Output the [x, y] coordinate of the center of the cell containing the given text.  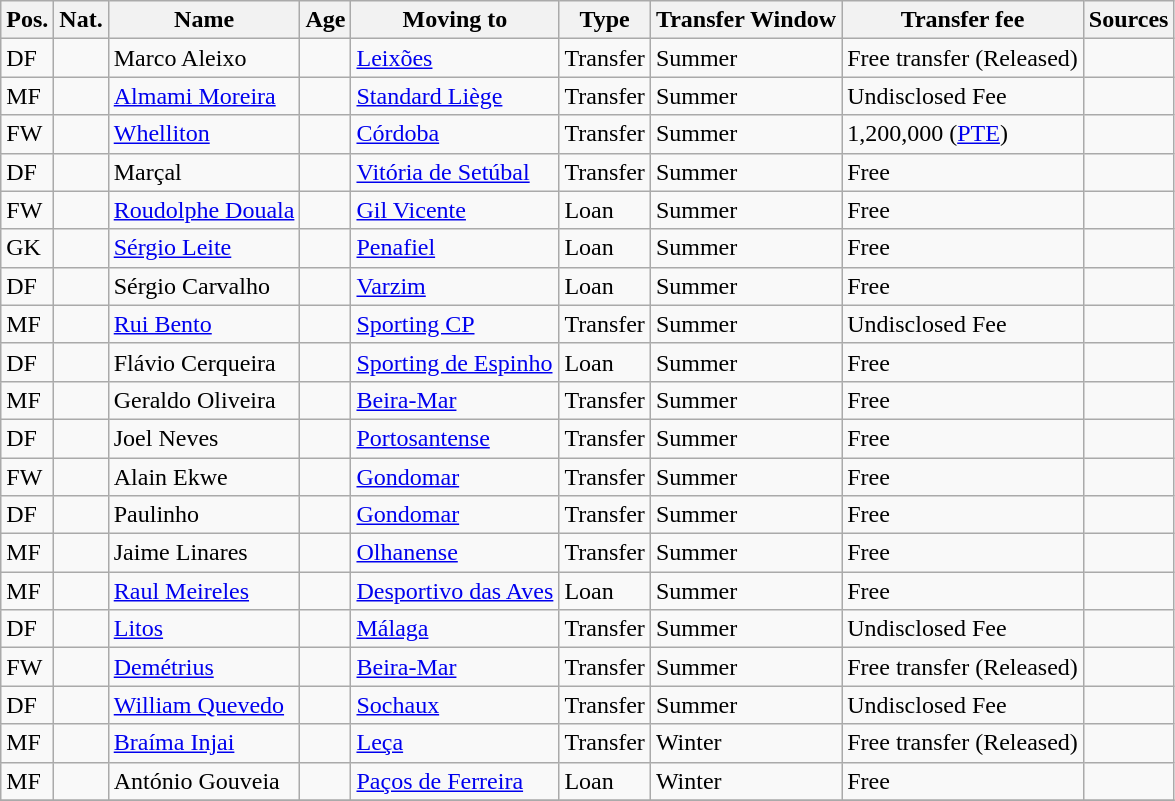
Rui Bento [204, 324]
Sporting de Espinho [455, 362]
Pos. [28, 20]
Penafiel [455, 248]
Sources [1128, 20]
Standard Liège [455, 96]
Whelliton [204, 134]
Demétrius [204, 667]
William Quevedo [204, 705]
Córdoba [455, 134]
Roudolphe Douala [204, 210]
Jaime Linares [204, 553]
Flávio Cerqueira [204, 362]
António Gouveia [204, 781]
Vitória de Setúbal [455, 172]
Varzim [455, 286]
Transfer fee [963, 20]
Geraldo Oliveira [204, 400]
Name [204, 20]
Olhanense [455, 553]
Raul Meireles [204, 591]
Paulinho [204, 515]
Portosantense [455, 438]
Málaga [455, 629]
Alain Ekwe [204, 477]
GK [28, 248]
Leça [455, 743]
Almami Moreira [204, 96]
Marco Aleixo [204, 58]
1,200,000 (PTE) [963, 134]
Age [326, 20]
Sérgio Carvalho [204, 286]
Sochaux [455, 705]
Sporting CP [455, 324]
Joel Neves [204, 438]
Litos [204, 629]
Desportivo das Aves [455, 591]
Marçal [204, 172]
Sérgio Leite [204, 248]
Braíma Injai [204, 743]
Paços de Ferreira [455, 781]
Transfer Window [746, 20]
Moving to [455, 20]
Nat. [81, 20]
Gil Vicente [455, 210]
Type [605, 20]
Leixões [455, 58]
